Scan for the cell matching the given text and deliver its [x, y] coordinate at center. 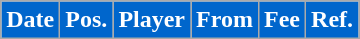
Fee [282, 20]
Pos. [86, 20]
Player [152, 20]
Date [30, 20]
Ref. [332, 20]
From [225, 20]
